Detect which cell encompasses the target text, then output its [x, y] center coordinate. 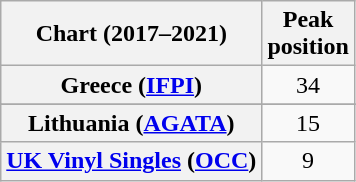
9 [308, 161]
Lithuania (AGATA) [132, 123]
Greece (IFPI) [132, 85]
Peakposition [308, 34]
UK Vinyl Singles (OCC) [132, 161]
15 [308, 123]
Chart (2017–2021) [132, 34]
34 [308, 85]
